Provide the (x, y) coordinate of the cell's center where the given text is located.  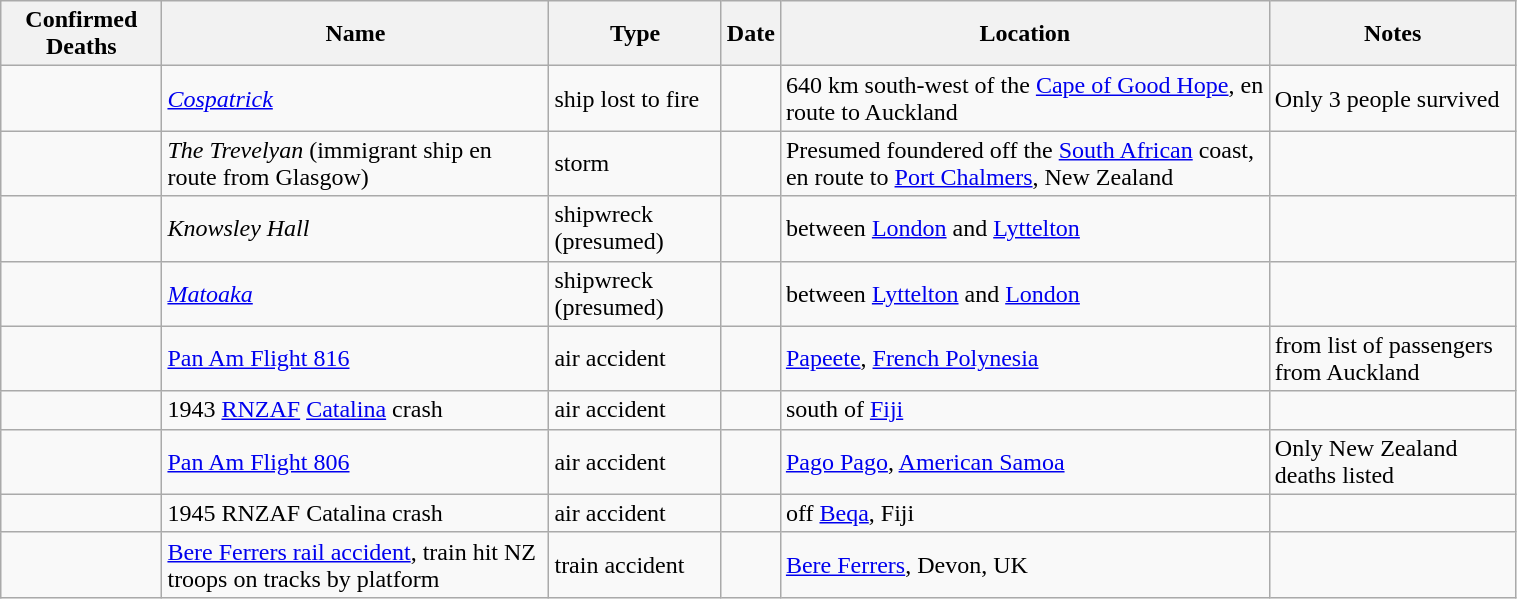
Presumed foundered off the South African coast, en route to Port Chalmers, New Zealand (1024, 164)
Location (1024, 34)
1943 RNZAF Catalina crash (356, 410)
Knowsley Hall (356, 228)
south of Fiji (1024, 410)
between London and Lyttelton (1024, 228)
Only 3 people survived (1392, 98)
Pago Pago, American Samoa (1024, 462)
from list of passengers from Auckland (1392, 358)
between Lyttelton and London (1024, 294)
Date (750, 34)
ship lost to fire (635, 98)
Papeete, French Polynesia (1024, 358)
Notes (1392, 34)
1945 RNZAF Catalina crash (356, 513)
Matoaka (356, 294)
Bere Ferrers, Devon, UK (1024, 564)
Bere Ferrers rail accident, train hit NZ troops on tracks by platform (356, 564)
Name (356, 34)
Confirmed Deaths (82, 34)
Type (635, 34)
Only New Zealand deaths listed (1392, 462)
off Beqa, Fiji (1024, 513)
640 km south-west of the Cape of Good Hope, en route to Auckland (1024, 98)
The Trevelyan (immigrant ship en route from Glasgow) (356, 164)
Cospatrick (356, 98)
Pan Am Flight 806 (356, 462)
train accident (635, 564)
Pan Am Flight 816 (356, 358)
storm (635, 164)
